Search for the cell housing the specified text and yield its [x, y] center coordinate. 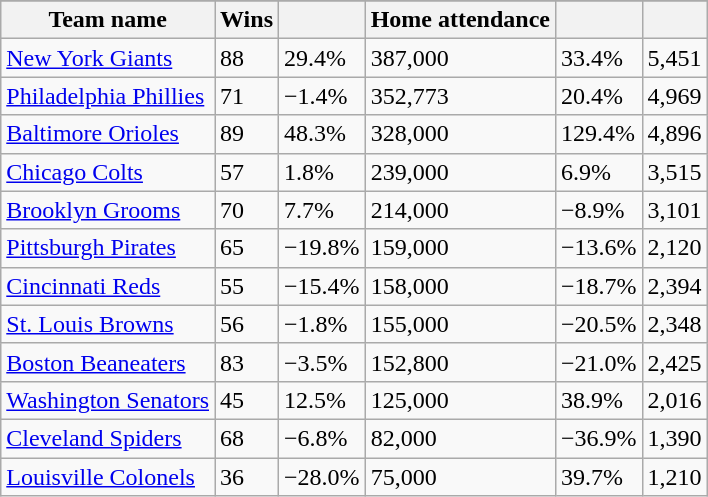
Baltimore Orioles [108, 134]
7.7% [322, 210]
38.9% [598, 400]
Team name [108, 20]
71 [247, 96]
83 [247, 362]
129.4% [598, 134]
65 [247, 248]
2,120 [674, 248]
48.3% [322, 134]
−1.8% [322, 324]
Philadelphia Phillies [108, 96]
39.7% [598, 477]
55 [247, 286]
387,000 [460, 58]
3,101 [674, 210]
Brooklyn Grooms [108, 210]
75,000 [460, 477]
−21.0% [598, 362]
2,348 [674, 324]
2,425 [674, 362]
45 [247, 400]
−20.5% [598, 324]
Chicago Colts [108, 172]
−13.6% [598, 248]
6.9% [598, 172]
−8.9% [598, 210]
158,000 [460, 286]
−6.8% [322, 438]
70 [247, 210]
2,016 [674, 400]
159,000 [460, 248]
1,390 [674, 438]
−28.0% [322, 477]
82,000 [460, 438]
−3.5% [322, 362]
12.5% [322, 400]
Washington Senators [108, 400]
St. Louis Browns [108, 324]
29.4% [322, 58]
Louisville Colonels [108, 477]
68 [247, 438]
Cleveland Spiders [108, 438]
New York Giants [108, 58]
328,000 [460, 134]
4,969 [674, 96]
125,000 [460, 400]
Home attendance [460, 20]
33.4% [598, 58]
57 [247, 172]
Cincinnati Reds [108, 286]
Wins [247, 20]
4,896 [674, 134]
239,000 [460, 172]
−15.4% [322, 286]
Boston Beaneaters [108, 362]
Pittsburgh Pirates [108, 248]
152,800 [460, 362]
89 [247, 134]
20.4% [598, 96]
−36.9% [598, 438]
214,000 [460, 210]
2,394 [674, 286]
352,773 [460, 96]
5,451 [674, 58]
155,000 [460, 324]
−18.7% [598, 286]
−1.4% [322, 96]
36 [247, 477]
56 [247, 324]
−19.8% [322, 248]
3,515 [674, 172]
1.8% [322, 172]
1,210 [674, 477]
88 [247, 58]
